For the text-containing cell, return its midpoint in (x, y) coordinate format. 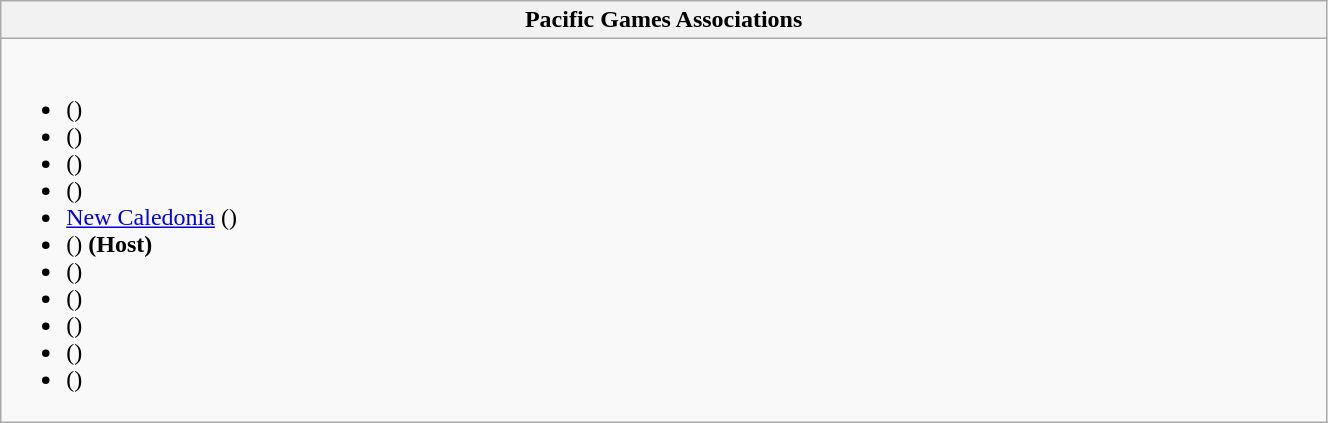
() () () () New Caledonia () () (Host) () () () () () (664, 230)
Pacific Games Associations (664, 20)
